Return (x, y) of the center of cell containing provided text 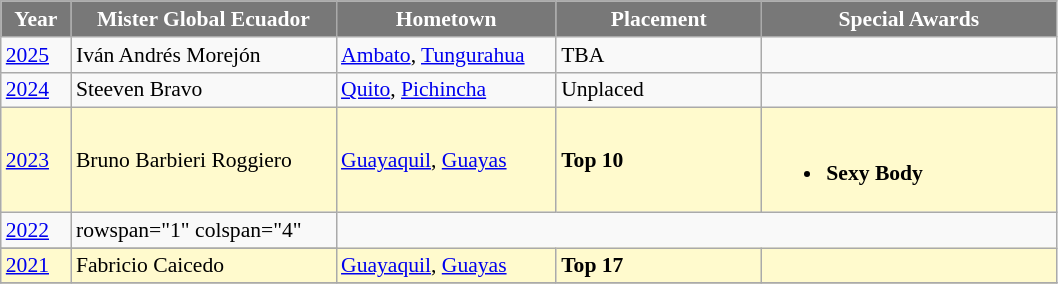
Sexy Body (908, 160)
Ambato, Tungurahua (446, 55)
2021 (36, 266)
Unplaced (658, 90)
Mister Global Ecuador (204, 19)
rowspan="1" colspan="4" (204, 230)
Placement (658, 19)
Bruno Barbieri Roggiero (204, 160)
Special Awards (908, 19)
Top 17 (658, 266)
Top 10 (658, 160)
TBA (658, 55)
2025 (36, 55)
2023 (36, 160)
Year (36, 19)
Quito, Pichincha (446, 90)
Steeven Bravo (204, 90)
Fabricio Caicedo (204, 266)
2024 (36, 90)
Iván Andrés Morejón (204, 55)
2022 (36, 230)
Hometown (446, 19)
